Extract the (x, y) coordinate from the center of the cell holding the provided text.  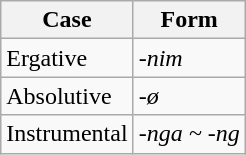
Ergative (67, 58)
-ø (189, 96)
Instrumental (67, 134)
-nim (189, 58)
Form (189, 20)
Case (67, 20)
-nga ~ -ng (189, 134)
Absolutive (67, 96)
